Detect which cell encompasses the target text, then output its (X, Y) center coordinate. 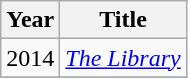
Title (123, 20)
2014 (30, 58)
Year (30, 20)
The Library (123, 58)
